From the cell containing the given text, extract its center point as (X, Y) coordinate. 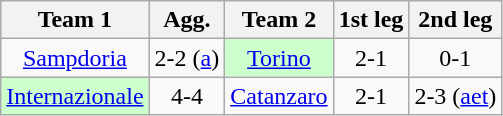
2nd leg (456, 20)
2-2 (a) (187, 58)
1st leg (371, 20)
Agg. (187, 20)
Sampdoria (75, 58)
Torino (279, 58)
Team 1 (75, 20)
2-3 (aet) (456, 96)
Internazionale (75, 96)
Catanzaro (279, 96)
4-4 (187, 96)
Team 2 (279, 20)
0-1 (456, 58)
